Find where the given text appears and provide that cell's center as (X, Y) coordinate. 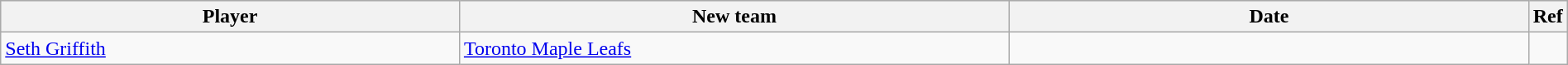
Seth Griffith (230, 48)
Date (1269, 17)
Ref (1548, 17)
New team (734, 17)
Player (230, 17)
Toronto Maple Leafs (734, 48)
